Determine the (X, Y) coordinate at the center of the cell enclosing the given text.  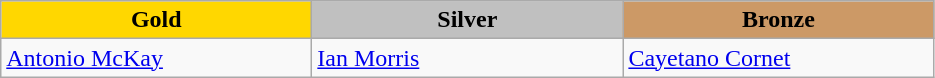
Gold (156, 20)
Bronze (778, 20)
Silver (468, 20)
Ian Morris (468, 58)
Cayetano Cornet (778, 58)
Antonio McKay (156, 58)
